For the text-containing cell, return its midpoint in (x, y) coordinate format. 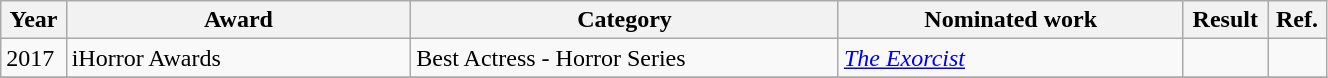
2017 (34, 58)
Result (1226, 20)
Award (238, 20)
Ref. (1298, 20)
Year (34, 20)
Best Actress - Horror Series (625, 58)
iHorror Awards (238, 58)
The Exorcist (1010, 58)
Nominated work (1010, 20)
Category (625, 20)
